Detect which cell encompasses the target text, then output its (x, y) center coordinate. 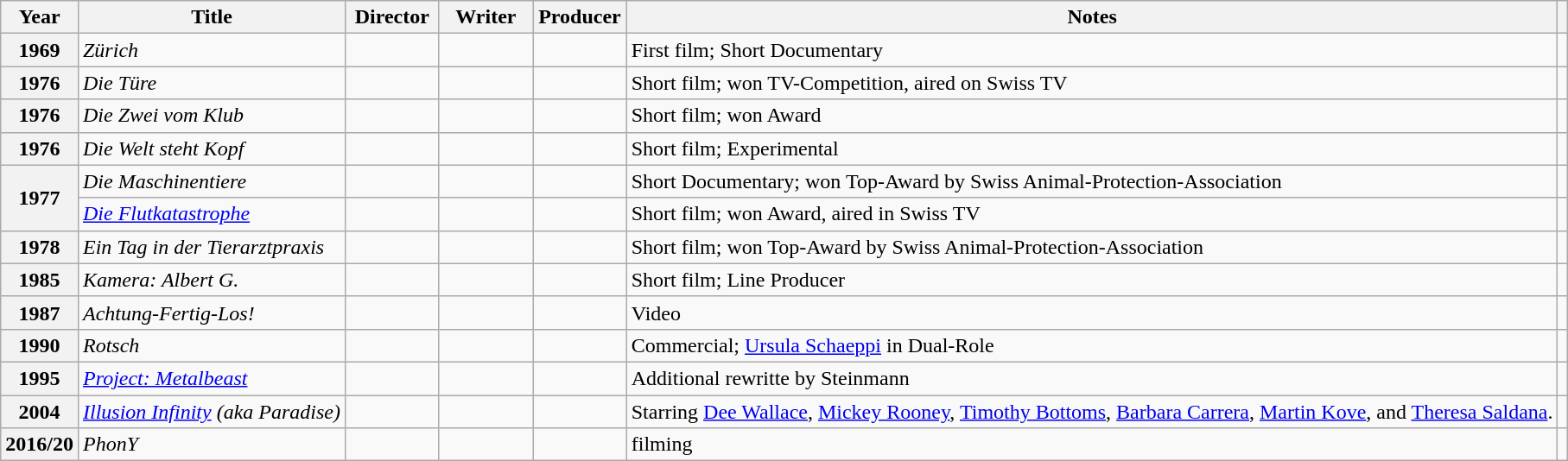
Short film; won Award (1092, 116)
Project: Metalbeast (211, 378)
Short film; won TV-Competition, aired on Swiss TV (1092, 83)
PhonY (211, 445)
Starring Dee Wallace, Mickey Rooney, Timothy Bottoms, Barbara Carrera, Martin Kove, and Theresa Saldana. (1092, 412)
1985 (40, 280)
Kamera: Albert G. (211, 280)
Video (1092, 313)
1969 (40, 50)
Writer (486, 17)
2004 (40, 412)
Die Welt steht Kopf (211, 148)
Rotsch (211, 345)
Year (40, 17)
filming (1092, 445)
Director (392, 17)
Die Flutkatastrophe (211, 214)
Die Zwei vom Klub (211, 116)
Illusion Infinity (aka Paradise) (211, 412)
Additional rewritte by Steinmann (1092, 378)
1977 (40, 198)
Achtung-Fertig-Los! (211, 313)
Die Türe (211, 83)
Notes (1092, 17)
Die Maschinentiere (211, 181)
First film; Short Documentary (1092, 50)
Short film; won Top-Award by Swiss Animal-Protection-Association (1092, 247)
Short film; won Award, aired in Swiss TV (1092, 214)
1987 (40, 313)
Title (211, 17)
Zürich (211, 50)
Producer (581, 17)
Short film; Experimental (1092, 148)
1978 (40, 247)
Ein Tag in der Tierarztpraxis (211, 247)
1990 (40, 345)
1995 (40, 378)
Short film; Line Producer (1092, 280)
Commercial; Ursula Schaeppi in Dual-Role (1092, 345)
Short Documentary; won Top-Award by Swiss Animal-Protection-Association (1092, 181)
2016/20 (40, 445)
